Find where the given text appears and provide that cell's center as (x, y) coordinate. 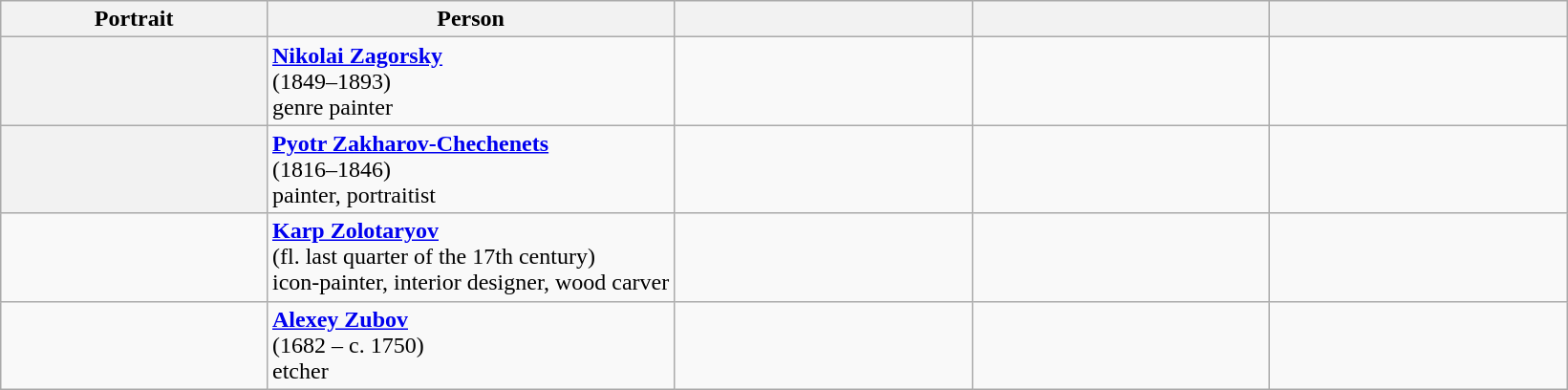
Karp Zolotaryov (fl. last quarter of the 17th century)icon-painter, interior designer, wood carver (470, 257)
Portrait (134, 19)
Person (470, 19)
Alexey Zubov(1682 – c. 1750)etcher (470, 345)
Pyotr Zakharov-Chechenets(1816–1846)painter, portraitist (470, 169)
Nikolai Zagorsky(1849–1893)genre painter (470, 81)
